Locate the cell with the specified text and output its (X, Y) center coordinate. 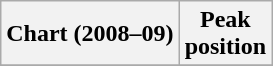
Chart (2008–09) (90, 34)
Peakposition (225, 34)
